Identify which cell holds the provided text, then report its [x, y] central coordinate. 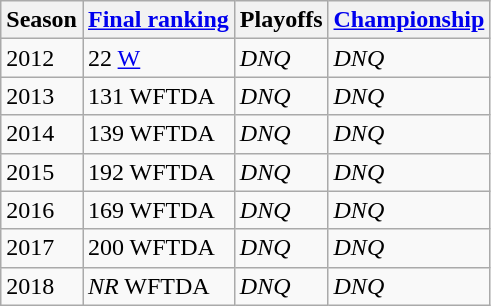
Final ranking [158, 20]
Season [42, 20]
169 WFTDA [158, 210]
2015 [42, 172]
2018 [42, 286]
139 WFTDA [158, 134]
200 WFTDA [158, 248]
2013 [42, 96]
131 WFTDA [158, 96]
192 WFTDA [158, 172]
2014 [42, 134]
2017 [42, 248]
22 W [158, 58]
2012 [42, 58]
Championship [409, 20]
2016 [42, 210]
Playoffs [281, 20]
NR WFTDA [158, 286]
